Provide the (X, Y) coordinate of the cell's center where the given text is located.  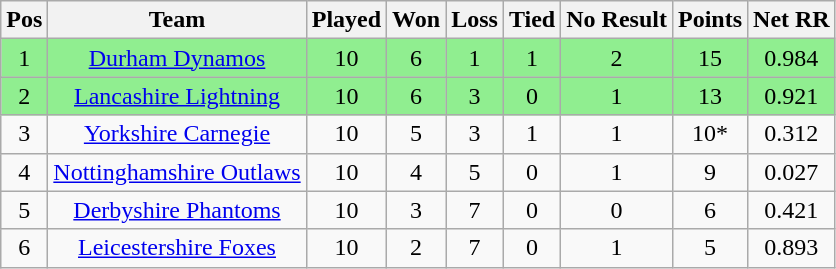
Net RR (792, 20)
Lancashire Lightning (177, 96)
Pos (24, 20)
Tied (532, 20)
Yorkshire Carnegie (177, 134)
Won (416, 20)
13 (710, 96)
10* (710, 134)
Points (710, 20)
0.984 (792, 58)
0.421 (792, 210)
Team (177, 20)
15 (710, 58)
0.312 (792, 134)
Leicestershire Foxes (177, 248)
No Result (617, 20)
Nottinghamshire Outlaws (177, 172)
9 (710, 172)
0.893 (792, 248)
Loss (475, 20)
Durham Dynamos (177, 58)
0.921 (792, 96)
Derbyshire Phantoms (177, 210)
0.027 (792, 172)
Played (346, 20)
